Find where the given text appears and provide that cell's center as [x, y] coordinate. 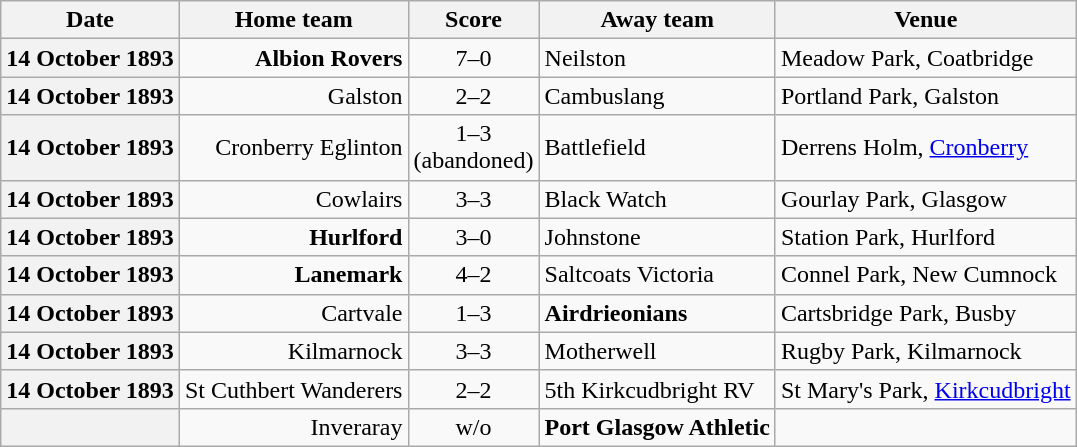
Date [90, 20]
Venue [926, 20]
Black Watch [657, 199]
Rugby Park, Kilmarnock [926, 351]
Cartsbridge Park, Busby [926, 313]
Neilston [657, 58]
1–3 [474, 313]
4–2 [474, 275]
Station Park, Hurlford [926, 237]
Meadow Park, Coatbridge [926, 58]
Hurlford [294, 237]
Inveraray [294, 427]
St Cuthbert Wanderers [294, 389]
Johnstone [657, 237]
Airdrieonians [657, 313]
Away team [657, 20]
Saltcoats Victoria [657, 275]
St Mary's Park, Kirkcudbright [926, 389]
Albion Rovers [294, 58]
Kilmarnock [294, 351]
3–0 [474, 237]
w/o [474, 427]
Cronberry Eglinton [294, 148]
5th Kirkcudbright RV [657, 389]
Derrens Holm, Cronberry [926, 148]
1–3(abandoned) [474, 148]
Gourlay Park, Glasgow [926, 199]
Motherwell [657, 351]
Lanemark [294, 275]
Score [474, 20]
Cartvale [294, 313]
Cowlairs [294, 199]
Connel Park, New Cumnock [926, 275]
Portland Park, Galston [926, 96]
Galston [294, 96]
Cambuslang [657, 96]
Home team [294, 20]
7–0 [474, 58]
Battlefield [657, 148]
Port Glasgow Athletic [657, 427]
